Output the (x, y) coordinate of the center of the cell containing the given text.  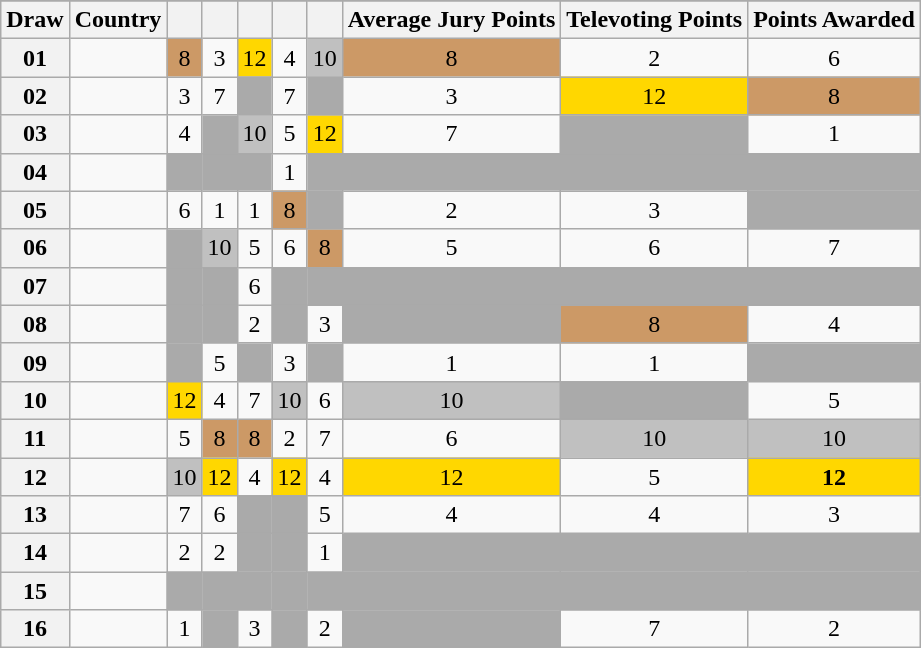
15 (35, 591)
Country (118, 20)
Televoting Points (654, 20)
02 (35, 96)
01 (35, 58)
06 (35, 248)
03 (35, 134)
07 (35, 286)
04 (35, 172)
Points Awarded (834, 20)
Draw (35, 20)
11 (35, 438)
13 (35, 515)
16 (35, 629)
05 (35, 210)
09 (35, 362)
08 (35, 324)
14 (35, 553)
Average Jury Points (452, 20)
